Provide the [X, Y] coordinate of the cell's center where the given text is located.  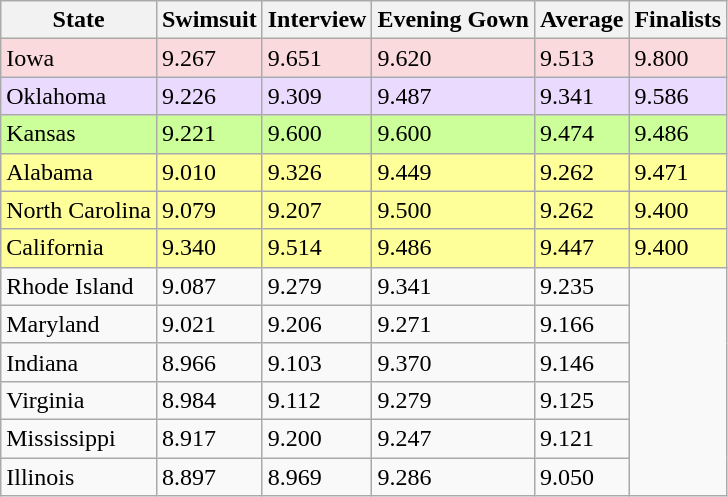
Iowa [79, 58]
8.969 [317, 477]
9.226 [209, 96]
9.221 [209, 134]
9.370 [453, 362]
9.340 [209, 248]
Oklahoma [79, 96]
9.087 [209, 286]
8.917 [209, 438]
9.449 [453, 172]
Evening Gown [453, 20]
9.010 [209, 172]
8.897 [209, 477]
Finalists [678, 20]
California [79, 248]
Alabama [79, 172]
9.487 [453, 96]
9.206 [317, 324]
9.103 [317, 362]
9.800 [678, 58]
9.586 [678, 96]
Kansas [79, 134]
Rhode Island [79, 286]
9.326 [317, 172]
9.267 [209, 58]
9.207 [317, 210]
9.200 [317, 438]
9.079 [209, 210]
9.021 [209, 324]
9.500 [453, 210]
9.121 [582, 438]
Virginia [79, 400]
Indiana [79, 362]
8.984 [209, 400]
Interview [317, 20]
9.166 [582, 324]
9.247 [453, 438]
9.514 [317, 248]
9.286 [453, 477]
9.447 [582, 248]
9.050 [582, 477]
9.146 [582, 362]
9.309 [317, 96]
State [79, 20]
9.471 [678, 172]
8.966 [209, 362]
9.474 [582, 134]
Mississippi [79, 438]
9.620 [453, 58]
9.125 [582, 400]
Average [582, 20]
Illinois [79, 477]
9.513 [582, 58]
9.271 [453, 324]
Swimsuit [209, 20]
North Carolina [79, 210]
9.112 [317, 400]
9.651 [317, 58]
Maryland [79, 324]
9.235 [582, 286]
